Output the (X, Y) coordinate of the center of the cell containing the given text.  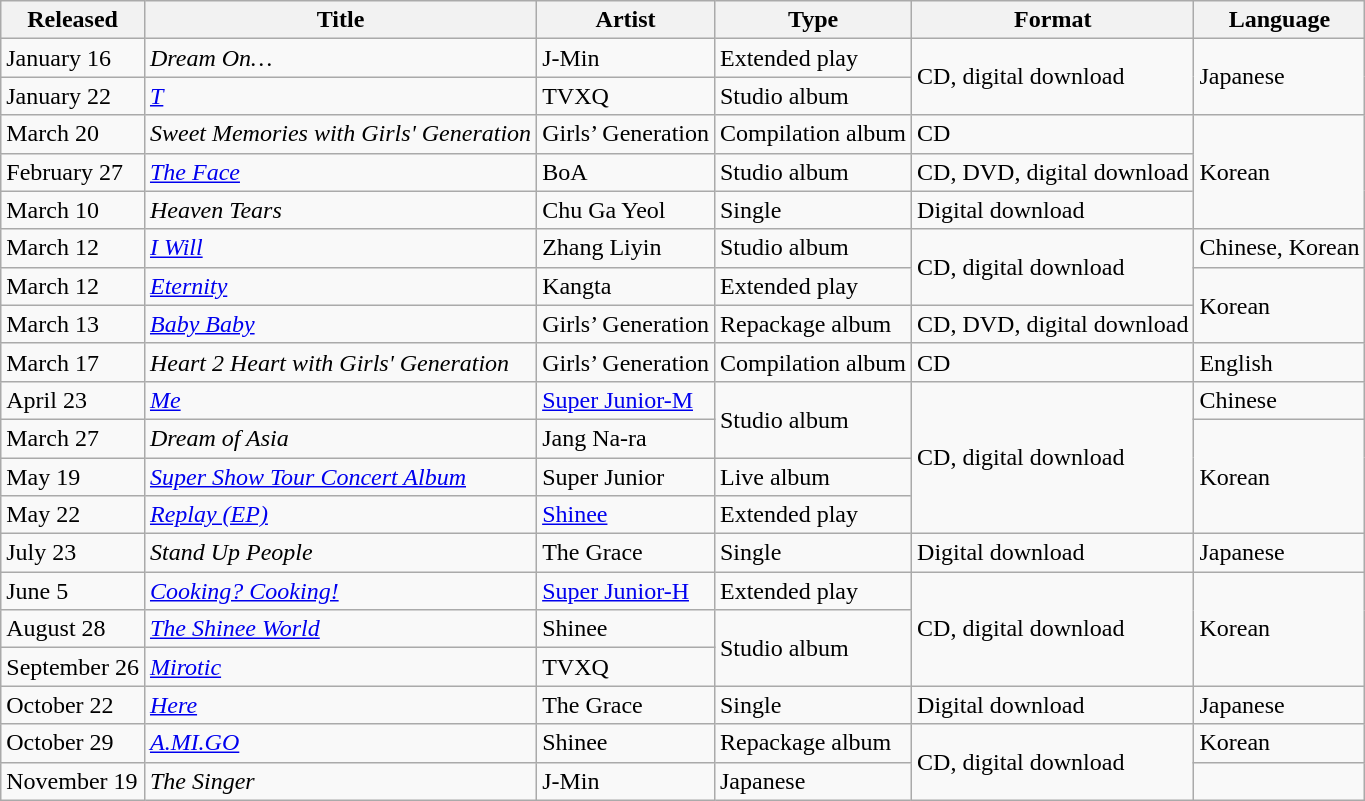
March 17 (73, 362)
October 29 (73, 743)
A.MI.GO (340, 743)
Eternity (340, 286)
January 22 (73, 96)
Cooking? Cooking! (340, 591)
Format (1053, 20)
Dream of Asia (340, 438)
Type (812, 20)
March 13 (73, 324)
Super Junior-H (626, 591)
Super Show Tour Concert Album (340, 477)
Chinese, Korean (1280, 248)
Me (340, 400)
Heaven Tears (340, 210)
Released (73, 20)
Language (1280, 20)
Chu Ga Yeol (626, 210)
Artist (626, 20)
Sweet Memories with Girls' Generation (340, 134)
Live album (812, 477)
T (340, 96)
May 22 (73, 515)
Zhang Liyin (626, 248)
March 27 (73, 438)
English (1280, 362)
November 19 (73, 781)
BoA (626, 172)
Heart 2 Heart with Girls' Generation (340, 362)
Dream On… (340, 58)
The Shinee World (340, 629)
February 27 (73, 172)
Replay (EP) (340, 515)
The Face (340, 172)
August 28 (73, 629)
Title (340, 20)
Baby Baby (340, 324)
Mirotic (340, 667)
June 5 (73, 591)
I Will (340, 248)
March 20 (73, 134)
May 19 (73, 477)
January 16 (73, 58)
Chinese (1280, 400)
October 22 (73, 705)
Kangta (626, 286)
Super Junior-M (626, 400)
Super Junior (626, 477)
September 26 (73, 667)
April 23 (73, 400)
Here (340, 705)
The Singer (340, 781)
Stand Up People (340, 553)
Jang Na-ra (626, 438)
July 23 (73, 553)
March 10 (73, 210)
